Locate the cell with the specified text and output its (X, Y) center coordinate. 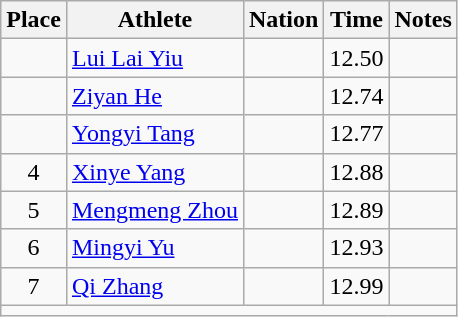
Time (356, 20)
Lui Lai Yiu (154, 58)
6 (34, 248)
12.88 (356, 172)
4 (34, 172)
Ziyan He (154, 96)
Athlete (154, 20)
12.74 (356, 96)
12.89 (356, 210)
7 (34, 286)
12.93 (356, 248)
12.77 (356, 134)
Nation (283, 20)
Qi Zhang (154, 286)
12.99 (356, 286)
Place (34, 20)
12.50 (356, 58)
Xinye Yang (154, 172)
Mengmeng Zhou (154, 210)
Mingyi Yu (154, 248)
Notes (423, 20)
5 (34, 210)
Yongyi Tang (154, 134)
